Locate the cell with the specified text and output its (x, y) center coordinate. 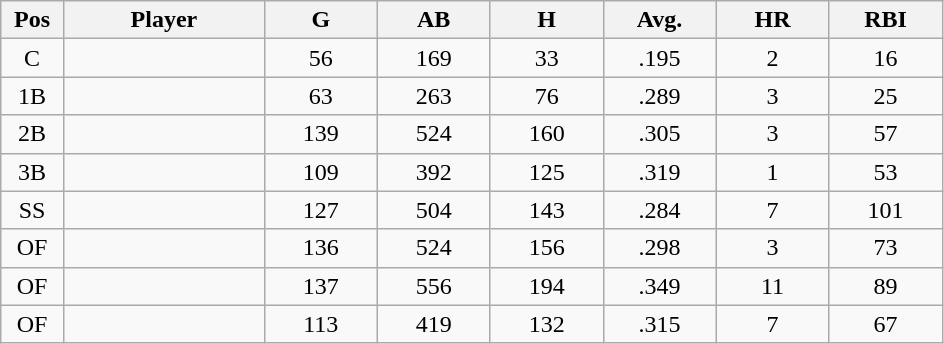
194 (546, 286)
67 (886, 324)
127 (320, 210)
56 (320, 58)
156 (546, 248)
Avg. (660, 20)
136 (320, 248)
.319 (660, 172)
263 (434, 96)
139 (320, 134)
57 (886, 134)
392 (434, 172)
63 (320, 96)
.284 (660, 210)
2B (32, 134)
101 (886, 210)
109 (320, 172)
.349 (660, 286)
132 (546, 324)
160 (546, 134)
H (546, 20)
Pos (32, 20)
HR (772, 20)
.195 (660, 58)
76 (546, 96)
33 (546, 58)
113 (320, 324)
G (320, 20)
73 (886, 248)
1 (772, 172)
C (32, 58)
89 (886, 286)
2 (772, 58)
137 (320, 286)
53 (886, 172)
169 (434, 58)
556 (434, 286)
Player (164, 20)
25 (886, 96)
AB (434, 20)
.315 (660, 324)
1B (32, 96)
125 (546, 172)
.298 (660, 248)
.305 (660, 134)
.289 (660, 96)
3B (32, 172)
SS (32, 210)
11 (772, 286)
419 (434, 324)
504 (434, 210)
RBI (886, 20)
16 (886, 58)
143 (546, 210)
